Provide the (x, y) coordinate of the cell's center where the given text is located.  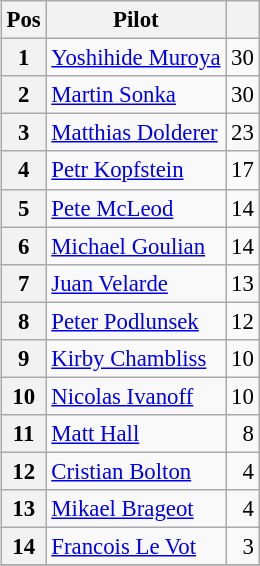
Matthias Dolderer (136, 133)
Martin Sonka (136, 95)
23 (242, 133)
Kirby Chambliss (136, 358)
Mikael Brageot (136, 509)
Francois Le Vot (136, 546)
1 (24, 58)
Pilot (136, 20)
Juan Velarde (136, 283)
Pete McLeod (136, 208)
6 (24, 246)
Michael Goulian (136, 246)
11 (24, 434)
Pos (24, 20)
Nicolas Ivanoff (136, 396)
9 (24, 358)
17 (242, 170)
Peter Podlunsek (136, 321)
7 (24, 283)
Yoshihide Muroya (136, 58)
2 (24, 95)
Cristian Bolton (136, 471)
Petr Kopfstein (136, 170)
Matt Hall (136, 434)
5 (24, 208)
